Pinpoint the cell where the given text exists, returning its [x, y] midpoint coordinate. 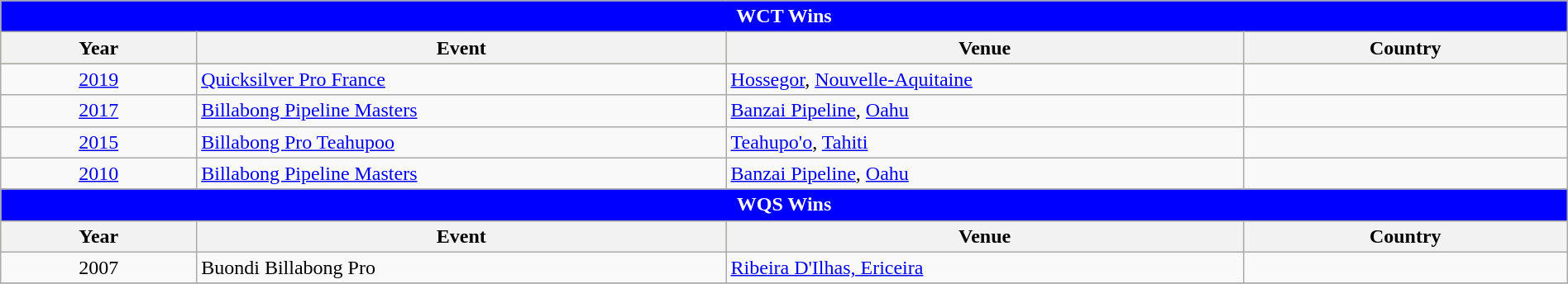
Buondi Billabong Pro [461, 267]
Teahupo'o, Tahiti [984, 142]
2017 [99, 111]
Quicksilver Pro France [461, 79]
Hossegor, Nouvelle-Aquitaine [984, 79]
2010 [99, 173]
2007 [99, 267]
WCT Wins [784, 17]
2015 [99, 142]
2019 [99, 79]
WQS Wins [784, 205]
Ribeira D'Ilhas, Ericeira [984, 267]
Billabong Pro Teahupoo [461, 142]
